Find where the given text appears and provide that cell's center as (X, Y) coordinate. 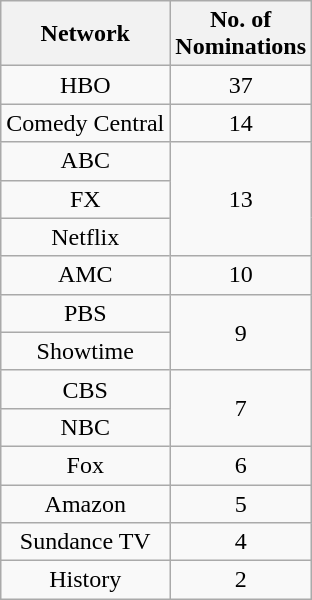
7 (241, 408)
14 (241, 123)
13 (241, 199)
5 (241, 503)
History (86, 580)
Sundance TV (86, 542)
AMC (86, 275)
Netflix (86, 237)
HBO (86, 85)
PBS (86, 313)
Fox (86, 465)
Amazon (86, 503)
No. ofNominations (241, 34)
37 (241, 85)
Network (86, 34)
Showtime (86, 351)
ABC (86, 161)
2 (241, 580)
9 (241, 332)
6 (241, 465)
FX (86, 199)
CBS (86, 389)
NBC (86, 427)
Comedy Central (86, 123)
4 (241, 542)
10 (241, 275)
